Return (x, y) of the center of cell containing provided text 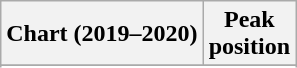
Chart (2019–2020) (102, 34)
Peak position (249, 34)
